Capture the cell that displays the provided text and extract its (X, Y) central coordinate. 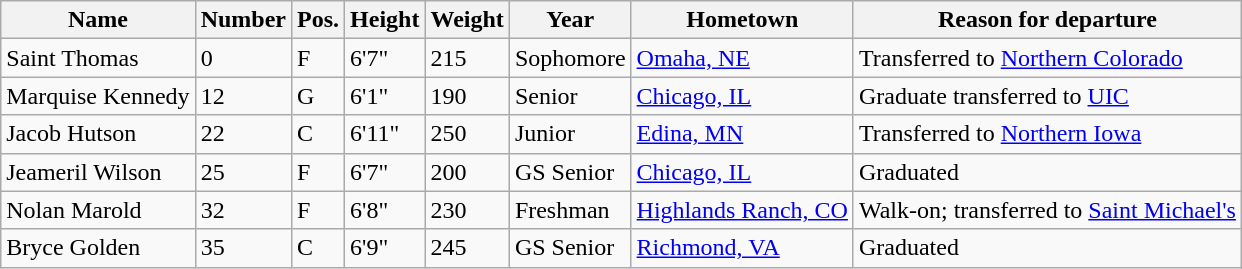
Saint Thomas (98, 58)
Reason for departure (1047, 20)
6'1" (385, 96)
6'8" (385, 210)
200 (467, 172)
250 (467, 134)
Marquise Kennedy (98, 96)
Senior (570, 96)
Freshman (570, 210)
6'11" (385, 134)
Height (385, 20)
Jacob Hutson (98, 134)
Nolan Marold (98, 210)
Richmond, VA (742, 248)
25 (243, 172)
230 (467, 210)
245 (467, 248)
Weight (467, 20)
6'9" (385, 248)
Pos. (318, 20)
22 (243, 134)
Year (570, 20)
Sophomore (570, 58)
Graduate transferred to UIC (1047, 96)
190 (467, 96)
Highlands Ranch, CO (742, 210)
Edina, MN (742, 134)
32 (243, 210)
35 (243, 248)
G (318, 96)
Bryce Golden (98, 248)
Omaha, NE (742, 58)
Jeameril Wilson (98, 172)
215 (467, 58)
Junior (570, 134)
Hometown (742, 20)
Name (98, 20)
Walk-on; transferred to Saint Michael's (1047, 210)
12 (243, 96)
Number (243, 20)
Transferred to Northern Iowa (1047, 134)
Transferred to Northern Colorado (1047, 58)
0 (243, 58)
